Determine the (X, Y) coordinate at the center of the cell enclosing the given text.  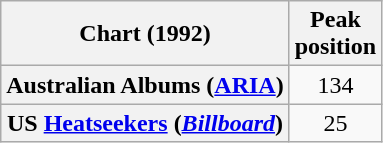
Australian Albums (ARIA) (145, 85)
US Heatseekers (Billboard) (145, 123)
134 (335, 85)
Chart (1992) (145, 34)
Peakposition (335, 34)
25 (335, 123)
